Identify which cell holds the provided text, then report its [X, Y] central coordinate. 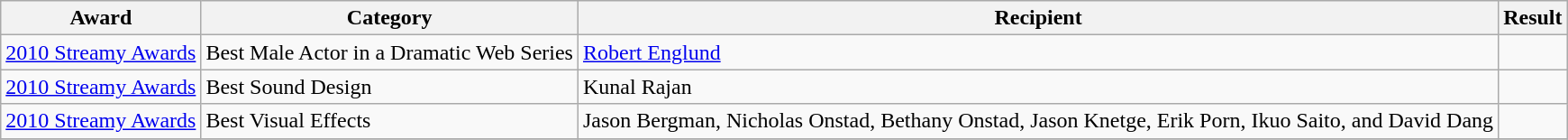
Jason Bergman, Nicholas Onstad, Bethany Onstad, Jason Knetge, Erik Porn, Ikuo Saito, and David Dang [1038, 121]
Best Visual Effects [389, 121]
Recipient [1038, 18]
Best Male Actor in a Dramatic Web Series [389, 52]
Award [101, 18]
Category [389, 18]
Best Sound Design [389, 87]
Kunal Rajan [1038, 87]
Result [1533, 18]
Robert Englund [1038, 52]
